From the cell containing the given text, extract its center point as [X, Y] coordinate. 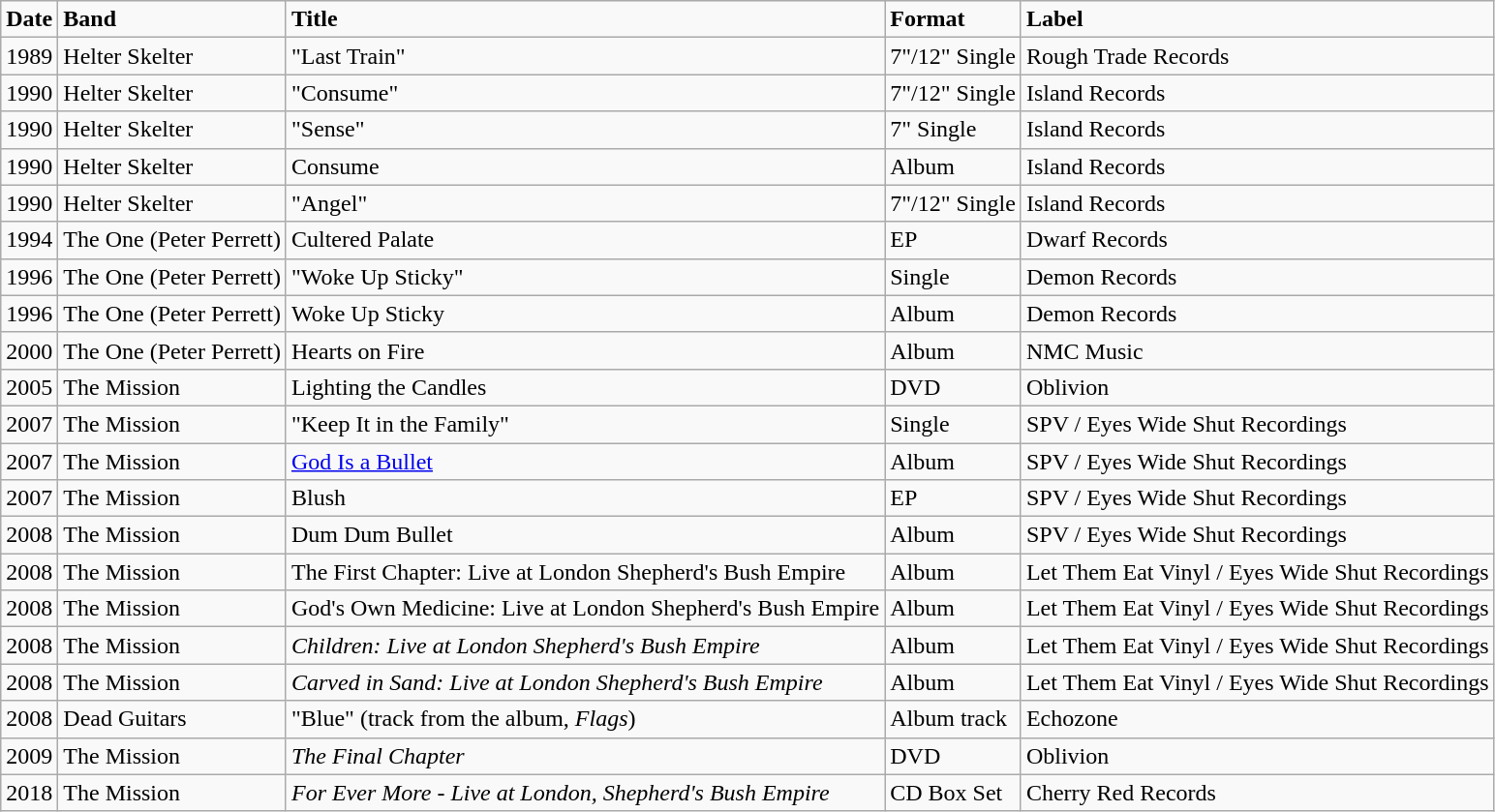
God Is a Bullet [585, 462]
Carved in Sand: Live at London Shepherd's Bush Empire [585, 682]
"Blue" (track from the album, Flags) [585, 719]
7" Single [953, 130]
"Keep It in the Family" [585, 424]
Consume [585, 166]
Band [172, 19]
The Final Chapter [585, 756]
Format [953, 19]
Label [1257, 19]
"Woke Up Sticky" [585, 277]
"Last Train" [585, 56]
Blush [585, 498]
Rough Trade Records [1257, 56]
Children: Live at London Shepherd's Bush Empire [585, 646]
NMC Music [1257, 350]
2009 [29, 756]
CD Box Set [953, 793]
Cherry Red Records [1257, 793]
"Sense" [585, 130]
Lighting the Candles [585, 387]
Dwarf Records [1257, 240]
1989 [29, 56]
For Ever More - Live at London, Shepherd's Bush Empire [585, 793]
1994 [29, 240]
2000 [29, 350]
Dum Dum Bullet [585, 535]
Woke Up Sticky [585, 314]
"Consume" [585, 93]
Date [29, 19]
"Angel" [585, 203]
God's Own Medicine: Live at London Shepherd's Bush Empire [585, 609]
Dead Guitars [172, 719]
The First Chapter: Live at London Shepherd's Bush Empire [585, 572]
Album track [953, 719]
2005 [29, 387]
2018 [29, 793]
Cultered Palate [585, 240]
Hearts on Fire [585, 350]
Title [585, 19]
Echozone [1257, 719]
